Find where the given text appears and provide that cell's center as [X, Y] coordinate. 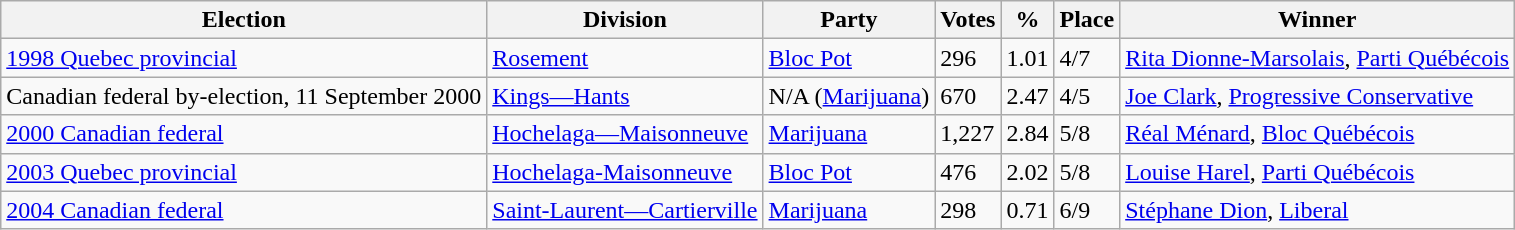
Votes [968, 20]
Place [1087, 20]
Saint-Laurent—Cartierville [625, 210]
Election [244, 20]
Canadian federal by-election, 11 September 2000 [244, 96]
2.47 [1028, 96]
6/9 [1087, 210]
Joe Clark, Progressive Conservative [1318, 96]
296 [968, 58]
Réal Ménard, Bloc Québécois [1318, 134]
Stéphane Dion, Liberal [1318, 210]
Division [625, 20]
0.71 [1028, 210]
Rita Dionne-Marsolais, Parti Québécois [1318, 58]
4/7 [1087, 58]
4/5 [1087, 96]
Kings—Hants [625, 96]
298 [968, 210]
2.02 [1028, 172]
N/A (Marijuana) [849, 96]
2.84 [1028, 134]
2003 Quebec provincial [244, 172]
2004 Canadian federal [244, 210]
Winner [1318, 20]
2000 Canadian federal [244, 134]
Hochelaga—Maisonneuve [625, 134]
670 [968, 96]
1,227 [968, 134]
Louise Harel, Parti Québécois [1318, 172]
Hochelaga-Maisonneuve [625, 172]
1998 Quebec provincial [244, 58]
Party [849, 20]
Rosement [625, 58]
1.01 [1028, 58]
% [1028, 20]
476 [968, 172]
